Extract the [x, y] coordinate from the center of the cell holding the provided text.  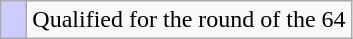
Qualified for the round of the 64 [189, 20]
